Provide the [x, y] coordinate of the cell's center where the given text is located.  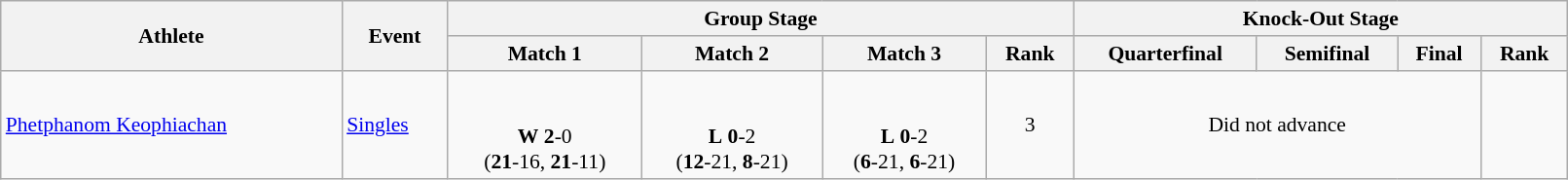
Did not advance [1277, 125]
Match 2 [732, 54]
Event [395, 35]
3 [1030, 125]
Group Stage [761, 18]
Match 1 [545, 54]
Match 3 [905, 54]
Final [1440, 54]
W 2-0 (21-16, 21-11) [545, 125]
L 0-2 (6-21, 6-21) [905, 125]
L 0-2 (12-21, 8-21) [732, 125]
Semifinal [1327, 54]
Knock-Out Stage [1321, 18]
Phetphanom Keophiachan [171, 125]
Singles [395, 125]
Athlete [171, 35]
Quarterfinal [1165, 54]
